Extract the (x, y) coordinate from the center of the cell holding the provided text.  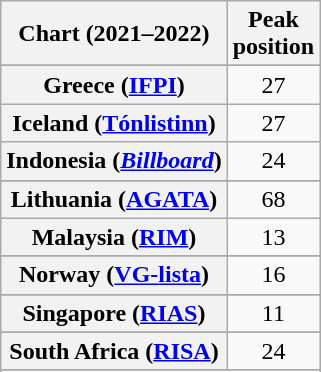
16 (273, 275)
Norway (VG-lista) (114, 275)
Iceland (Tónlistinn) (114, 123)
68 (273, 199)
Malaysia (RIM) (114, 237)
Lithuania (AGATA) (114, 199)
Greece (IFPI) (114, 85)
Indonesia (Billboard) (114, 161)
11 (273, 313)
Singapore (RIAS) (114, 313)
13 (273, 237)
South Africa (RISA) (114, 351)
Chart (2021–2022) (114, 34)
Peakposition (273, 34)
